For the text-containing cell, return its midpoint in (X, Y) coordinate format. 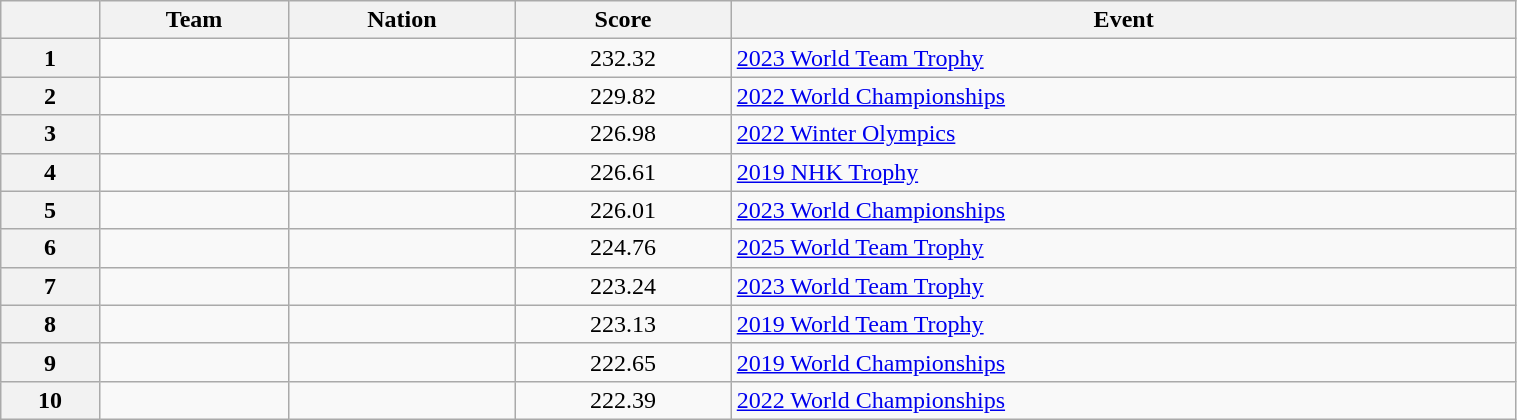
8 (50, 324)
Event (1124, 20)
1 (50, 58)
2 (50, 96)
7 (50, 286)
Team (194, 20)
2023 World Championships (1124, 210)
2022 Winter Olympics (1124, 134)
222.65 (623, 362)
2019 NHK Trophy (1124, 172)
5 (50, 210)
3 (50, 134)
2019 World Championships (1124, 362)
229.82 (623, 96)
10 (50, 400)
226.01 (623, 210)
Score (623, 20)
224.76 (623, 248)
2025 World Team Trophy (1124, 248)
223.13 (623, 324)
226.98 (623, 134)
9 (50, 362)
223.24 (623, 286)
222.39 (623, 400)
232.32 (623, 58)
226.61 (623, 172)
4 (50, 172)
2019 World Team Trophy (1124, 324)
Nation (402, 20)
6 (50, 248)
